Return the [X, Y] coordinate for the center point of the cell that contains the specified text.  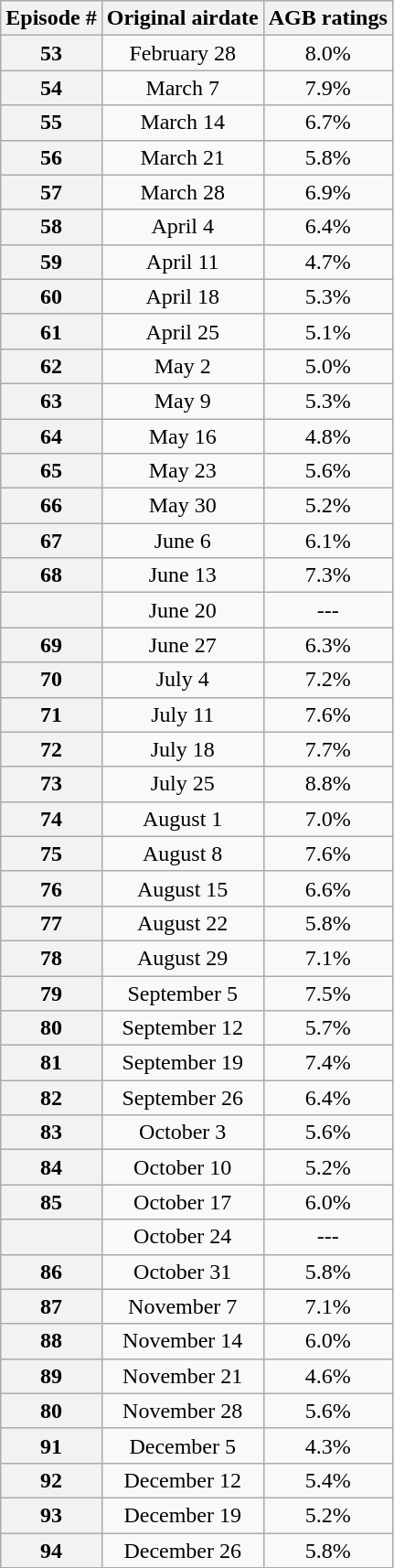
94 [51, 1551]
7.7% [327, 749]
70 [51, 680]
4.3% [327, 1445]
7.4% [327, 1063]
5.1% [327, 331]
87 [51, 1306]
May 2 [183, 366]
6.1% [327, 541]
5.0% [327, 366]
66 [51, 506]
June 6 [183, 541]
65 [51, 471]
September 12 [183, 1028]
81 [51, 1063]
5.4% [327, 1480]
7.0% [327, 819]
May 16 [183, 436]
August 15 [183, 888]
71 [51, 714]
77 [51, 923]
March 21 [183, 157]
April 11 [183, 262]
May 23 [183, 471]
69 [51, 645]
74 [51, 819]
8.8% [327, 784]
Episode # [51, 18]
July 25 [183, 784]
67 [51, 541]
4.7% [327, 262]
October 3 [183, 1133]
63 [51, 401]
82 [51, 1098]
December 5 [183, 1445]
73 [51, 784]
April 25 [183, 331]
75 [51, 854]
October 10 [183, 1167]
AGB ratings [327, 18]
58 [51, 227]
79 [51, 993]
November 7 [183, 1306]
84 [51, 1167]
March 14 [183, 123]
October 24 [183, 1237]
92 [51, 1480]
5.7% [327, 1028]
7.3% [327, 575]
March 7 [183, 88]
November 21 [183, 1376]
78 [51, 958]
7.9% [327, 88]
Original airdate [183, 18]
53 [51, 53]
6.7% [327, 123]
83 [51, 1133]
54 [51, 88]
September 5 [183, 993]
December 26 [183, 1551]
June 13 [183, 575]
December 12 [183, 1480]
62 [51, 366]
64 [51, 436]
88 [51, 1341]
56 [51, 157]
4.8% [327, 436]
7.2% [327, 680]
6.3% [327, 645]
8.0% [327, 53]
85 [51, 1202]
October 31 [183, 1272]
59 [51, 262]
6.9% [327, 192]
57 [51, 192]
August 1 [183, 819]
July 11 [183, 714]
89 [51, 1376]
August 8 [183, 854]
November 14 [183, 1341]
November 28 [183, 1411]
72 [51, 749]
July 18 [183, 749]
February 28 [183, 53]
June 27 [183, 645]
September 19 [183, 1063]
4.6% [327, 1376]
August 22 [183, 923]
76 [51, 888]
6.6% [327, 888]
55 [51, 123]
April 4 [183, 227]
68 [51, 575]
July 4 [183, 680]
December 19 [183, 1515]
September 26 [183, 1098]
August 29 [183, 958]
October 17 [183, 1202]
91 [51, 1445]
April 18 [183, 296]
May 9 [183, 401]
May 30 [183, 506]
7.5% [327, 993]
93 [51, 1515]
June 20 [183, 610]
March 28 [183, 192]
60 [51, 296]
61 [51, 331]
86 [51, 1272]
